Return (x, y) of the center of cell containing provided text 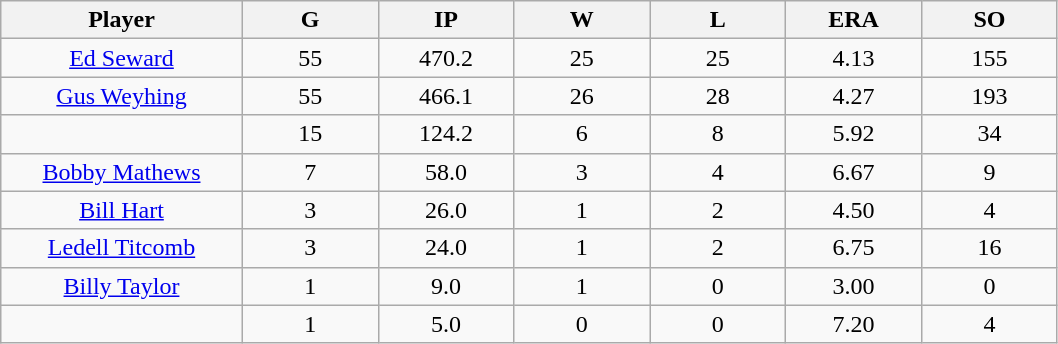
155 (989, 58)
4.27 (854, 96)
9 (989, 172)
8 (718, 134)
G (310, 20)
ERA (854, 20)
9.0 (446, 286)
Player (122, 20)
466.1 (446, 96)
34 (989, 134)
58.0 (446, 172)
26 (582, 96)
Billy Taylor (122, 286)
28 (718, 96)
4.13 (854, 58)
4.50 (854, 210)
L (718, 20)
Bill Hart (122, 210)
7.20 (854, 324)
5.92 (854, 134)
SO (989, 20)
W (582, 20)
24.0 (446, 248)
6.75 (854, 248)
193 (989, 96)
6.67 (854, 172)
15 (310, 134)
Ed Seward (122, 58)
IP (446, 20)
7 (310, 172)
Gus Weyhing (122, 96)
26.0 (446, 210)
16 (989, 248)
5.0 (446, 324)
6 (582, 134)
3.00 (854, 286)
124.2 (446, 134)
470.2 (446, 58)
Bobby Mathews (122, 172)
Ledell Titcomb (122, 248)
